Detect which cell encompasses the target text, then output its (X, Y) center coordinate. 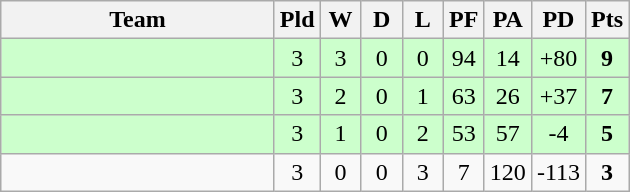
94 (464, 58)
+37 (558, 96)
Pld (297, 20)
PF (464, 20)
PD (558, 20)
26 (508, 96)
Pts (608, 20)
57 (508, 134)
PA (508, 20)
53 (464, 134)
W (340, 20)
-113 (558, 172)
-4 (558, 134)
9 (608, 58)
5 (608, 134)
14 (508, 58)
Team (138, 20)
L (422, 20)
120 (508, 172)
D (382, 20)
63 (464, 96)
+80 (558, 58)
